Scan for the cell matching the given text and deliver its [X, Y] coordinate at center. 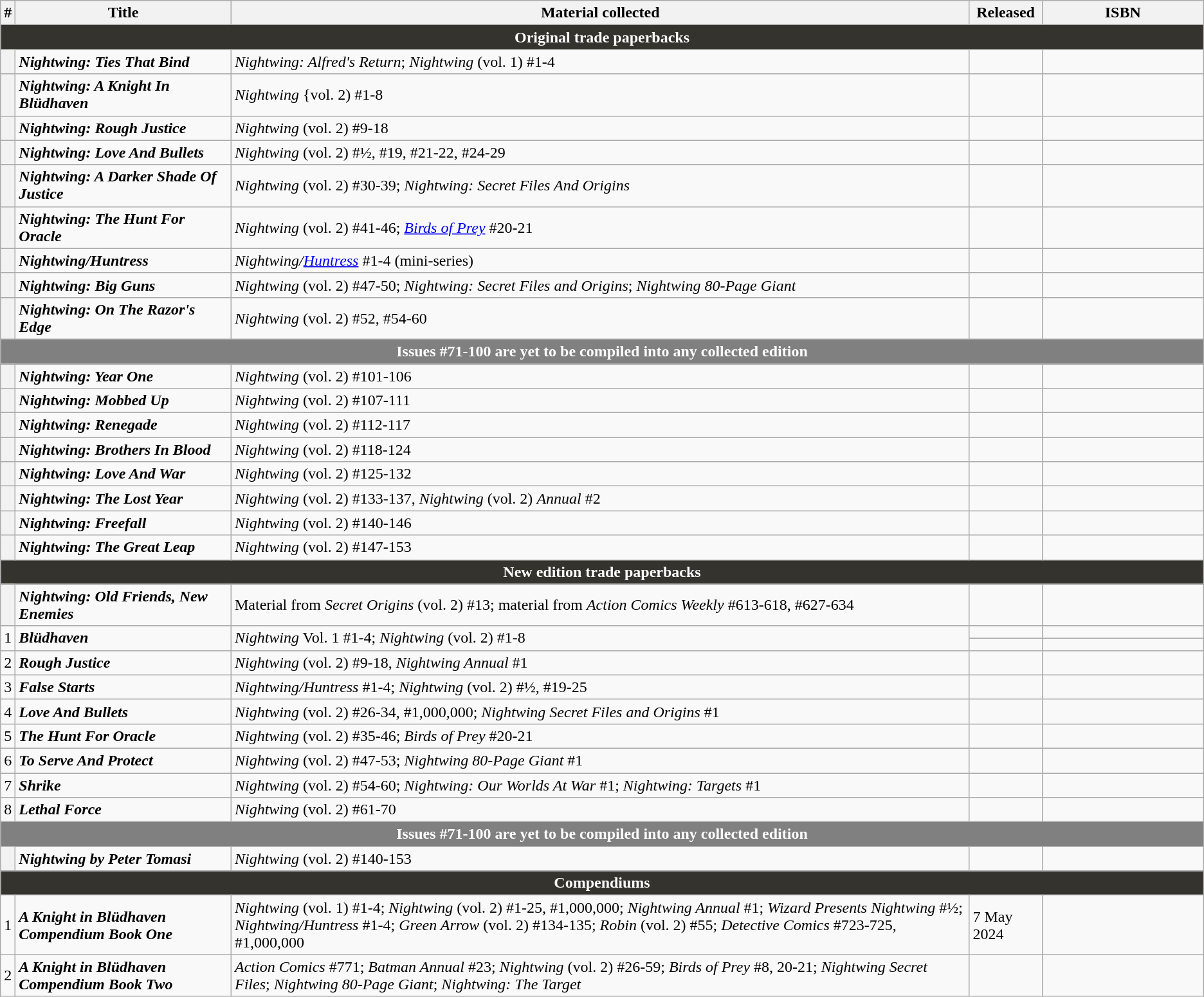
Released [1006, 13]
Nightwing: Mobbed Up [123, 401]
Nightwing: Old Friends, New Enemies [123, 605]
Nightwing (vol. 2) #½, #19, #21-22, #24-29 [600, 152]
False Starts [123, 687]
Lethal Force [123, 810]
Original trade paperbacks [602, 37]
Nightwing: Renegade [123, 425]
Nightwing by Peter Tomasi [123, 859]
7 [8, 785]
Nightwing: Alfred's Return; Nightwing (vol. 1) #1-4 [600, 62]
6 [8, 760]
Blüdhaven [123, 638]
Nightwing (vol. 2) #47-50; Nightwing: Secret Files and Origins; Nightwing 80-Page Giant [600, 285]
Nightwing (vol. 2) #26-34, #1,000,000; Nightwing Secret Files and Origins #1 [600, 711]
Nightwing (vol. 2) #9-18, Nightwing Annual #1 [600, 663]
A Knight in Blüdhaven Compendium Book One [123, 925]
Title [123, 13]
Nightwing: Love And Bullets [123, 152]
Nightwing (vol. 2) #118-124 [600, 450]
8 [8, 810]
Nightwing (vol. 2) #30-39; Nightwing: Secret Files And Origins [600, 185]
Nightwing (vol. 2) #41-46; Birds of Prey #20-21 [600, 228]
Material from Secret Origins (vol. 2) #13; material from Action Comics Weekly #613-618, #627-634 [600, 605]
Nightwing: Love And War [123, 474]
Nightwing: Year One [123, 376]
7 May 2024 [1006, 925]
To Serve And Protect [123, 760]
Rough Justice [123, 663]
Nightwing/Huntress #1-4; Nightwing (vol. 2) #½, #19-25 [600, 687]
Nightwing: Big Guns [123, 285]
Nightwing: On The Razor's Edge [123, 318]
New edition trade paperbacks [602, 572]
Nightwing (vol. 2) #52, #54-60 [600, 318]
Nightwing (vol. 2) #133-137, Nightwing (vol. 2) Annual #2 [600, 498]
Nightwing: A Knight In Blüdhaven [123, 95]
Shrike [123, 785]
Nightwing: A Darker Shade Of Justice [123, 185]
Nightwing: The Great Leap [123, 547]
Nightwing: Ties That Bind [123, 62]
Material collected [600, 13]
4 [8, 711]
Nightwing (vol. 2) #147-153 [600, 547]
Nightwing/Huntress #1-4 (mini-series) [600, 261]
Nightwing: Freefall [123, 523]
ISBN [1123, 13]
Love And Bullets [123, 711]
Compendiums [602, 883]
Nightwing (vol. 2) #9-18 [600, 128]
Nightwing (vol. 2) #112-117 [600, 425]
Nightwing: The Hunt For Oracle [123, 228]
Nightwing (vol. 2) #101-106 [600, 376]
Nightwing/Huntress [123, 261]
Nightwing {vol. 2) #1-8 [600, 95]
Nightwing: Brothers In Blood [123, 450]
Nightwing (vol. 2) #125-132 [600, 474]
A Knight in Blüdhaven Compendium Book Two [123, 975]
Nightwing (vol. 2) #61-70 [600, 810]
The Hunt For Oracle [123, 736]
Nightwing: The Lost Year [123, 498]
Nightwing (vol. 2) #54-60; Nightwing: Our Worlds At War #1; Nightwing: Targets #1 [600, 785]
Nightwing (vol. 2) #47-53; Nightwing 80-Page Giant #1 [600, 760]
Nightwing (vol. 2) #35-46; Birds of Prey #20-21 [600, 736]
3 [8, 687]
Nightwing Vol. 1 #1-4; Nightwing (vol. 2) #1-8 [600, 638]
Nightwing (vol. 2) #140-146 [600, 523]
5 [8, 736]
Nightwing: Rough Justice [123, 128]
Nightwing (vol. 2) #140-153 [600, 859]
# [8, 13]
Nightwing (vol. 2) #107-111 [600, 401]
